Identify which cell holds the provided text, then report its (X, Y) central coordinate. 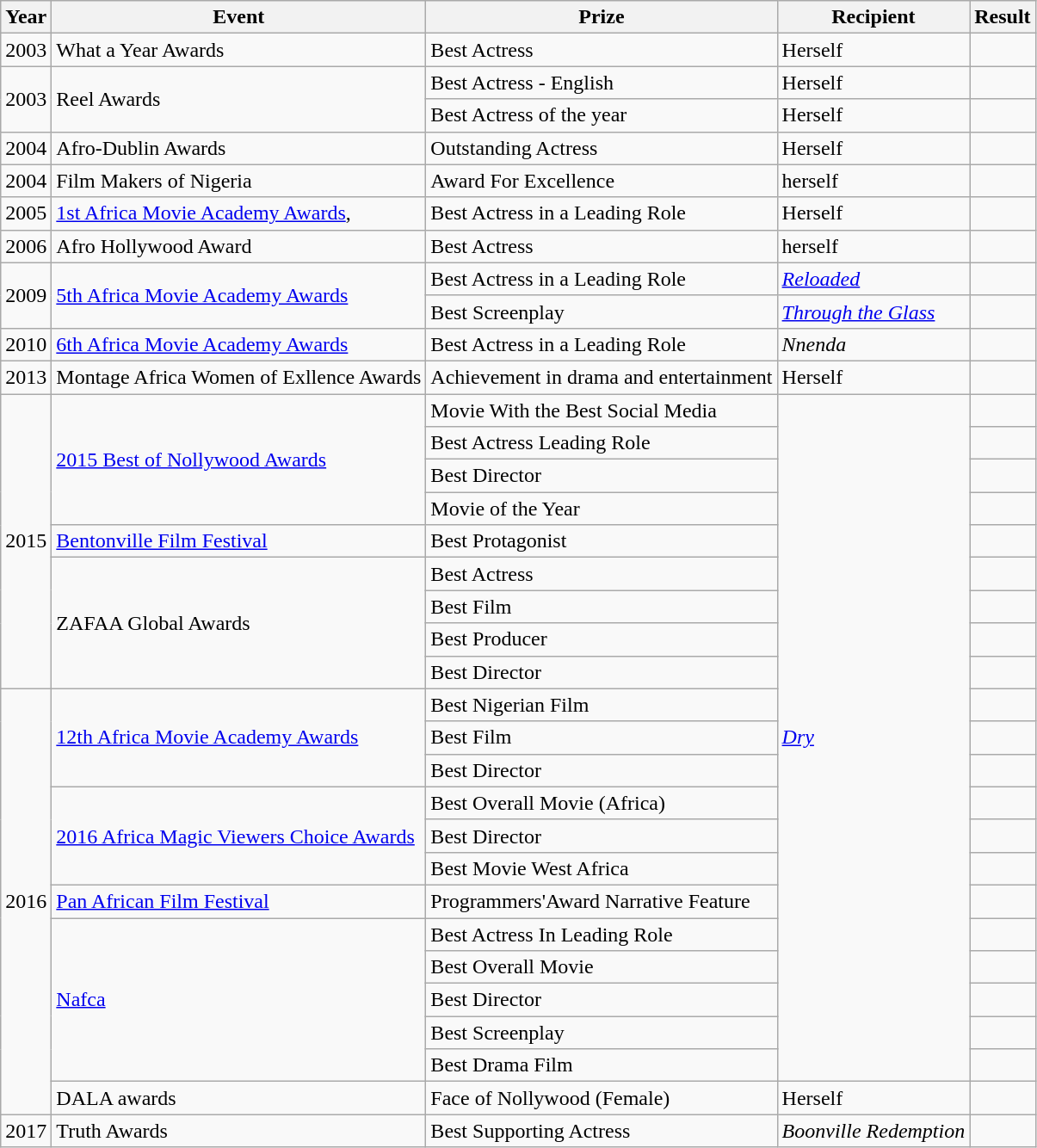
Nnenda (873, 344)
Best Movie West Africa (602, 868)
5th Africa Movie Academy Awards (239, 295)
DALA awards (239, 1098)
2005 (26, 213)
Best Drama Film (602, 1065)
Event (239, 17)
Movie of the Year (602, 509)
2009 (26, 295)
Bentonville Film Festival (239, 541)
Film Makers of Nigeria (239, 181)
2017 (26, 1131)
Best Supporting Actress (602, 1131)
2015 (26, 542)
Afro Hollywood Award (239, 246)
2006 (26, 246)
Best Actress In Leading Role (602, 934)
ZAFAA Global Awards (239, 623)
Best Actress of the year (602, 115)
Pan African Film Festival (239, 901)
What a Year Awards (239, 50)
6th Africa Movie Academy Awards (239, 344)
Afro-Dublin Awards (239, 148)
1st Africa Movie Academy Awards, (239, 213)
2013 (26, 377)
Best Overall Movie (Africa) (602, 803)
Best Actress - English (602, 83)
Outstanding Actress (602, 148)
2010 (26, 344)
12th Africa Movie Academy Awards (239, 738)
Face of Nollywood (Female) (602, 1098)
Best Actress Leading Role (602, 443)
Boonville Redemption (873, 1131)
Montage Africa Women of Exllence Awards (239, 377)
2016 (26, 902)
Year (26, 17)
Truth Awards (239, 1131)
Best Overall Movie (602, 967)
Movie With the Best Social Media (602, 410)
Recipient (873, 17)
Programmers'Award Narrative Feature (602, 901)
Through the Glass (873, 312)
Reloaded (873, 279)
2016 Africa Magic Viewers Choice Awards (239, 836)
Prize (602, 17)
2015 Best of Nollywood Awards (239, 460)
Award For Excellence (602, 181)
Best Nigerian Film (602, 705)
Achievement in drama and entertainment (602, 377)
Result (1003, 17)
Best Producer (602, 639)
Reel Awards (239, 99)
Nafca (239, 999)
Dry (873, 738)
Best Protagonist (602, 541)
